Extract the [X, Y] coordinate from the center of the cell holding the provided text.  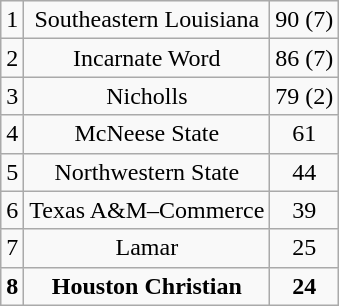
86 (7) [304, 58]
McNeese State [147, 134]
61 [304, 134]
Nicholls [147, 96]
24 [304, 286]
3 [12, 96]
Incarnate Word [147, 58]
Texas A&M–Commerce [147, 210]
Southeastern Louisiana [147, 20]
Houston Christian [147, 286]
6 [12, 210]
44 [304, 172]
39 [304, 210]
90 (7) [304, 20]
Northwestern State [147, 172]
7 [12, 248]
1 [12, 20]
2 [12, 58]
25 [304, 248]
Lamar [147, 248]
4 [12, 134]
5 [12, 172]
79 (2) [304, 96]
8 [12, 286]
